Pinpoint the cell where the given text exists, returning its (x, y) midpoint coordinate. 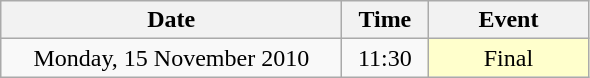
Date (172, 20)
Monday, 15 November 2010 (172, 58)
Event (508, 20)
11:30 (385, 58)
Final (508, 58)
Time (385, 20)
